Provide the [x, y] coordinate of the cell's center where the given text is located.  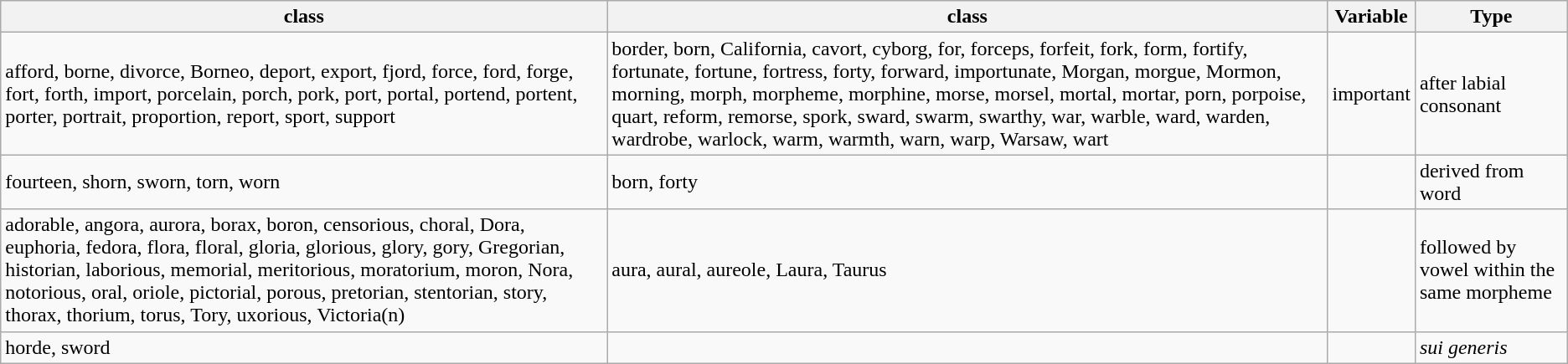
followed by vowel within the same morpheme [1491, 270]
fourteen, shorn, sworn, torn, worn [304, 182]
after labial consonant [1491, 94]
horde, sword [304, 347]
sui generis [1491, 347]
born, forty [967, 182]
Variable [1371, 17]
Type [1491, 17]
aura, aural, aureole, Laura, Taurus [967, 270]
derived from word [1491, 182]
important [1371, 94]
